Determine the [X, Y] coordinate at the center of the cell enclosing the given text.  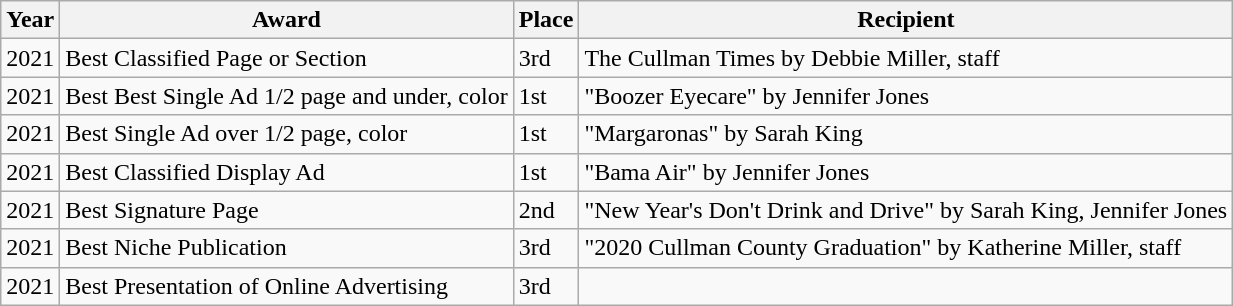
Best Single Ad over 1/2 page, color [286, 134]
The Cullman Times by Debbie Miller, staff [906, 58]
"Margaronas" by Sarah King [906, 134]
Best Presentation of Online Advertising [286, 286]
Best Niche Publication [286, 248]
Best Classified Display Ad [286, 172]
Recipient [906, 20]
"New Year's Don't Drink and Drive" by Sarah King, Jennifer Jones [906, 210]
Best Classified Page or Section [286, 58]
Best Best Single Ad 1/2 page and under, color [286, 96]
Best Signature Page [286, 210]
"Boozer Eyecare" by Jennifer Jones [906, 96]
Year [30, 20]
Place [546, 20]
"Bama Air" by Jennifer Jones [906, 172]
2nd [546, 210]
"2020 Cullman County Graduation" by Katherine Miller, staff [906, 248]
Award [286, 20]
